Output the (x, y) coordinate of the center of the cell containing the given text.  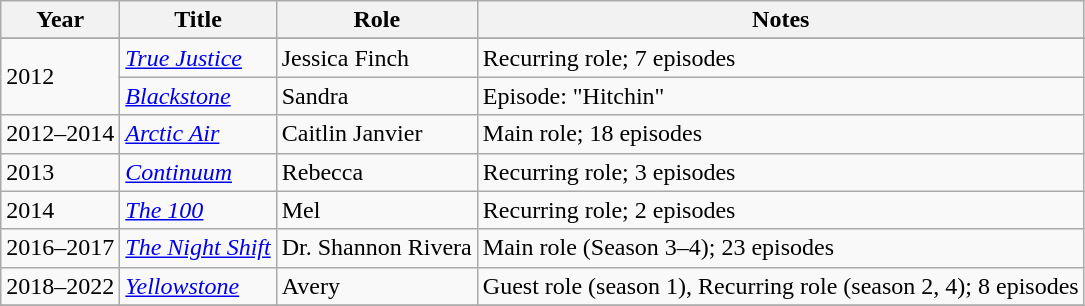
Year (60, 20)
Mel (376, 210)
Arctic Air (198, 134)
Main role; 18 episodes (780, 134)
Guest role (season 1), Recurring role (season 2, 4); 8 episodes (780, 286)
Dr. Shannon Rivera (376, 248)
Notes (780, 20)
Role (376, 20)
Title (198, 20)
Episode: "Hitchin" (780, 96)
Caitlin Janvier (376, 134)
2013 (60, 172)
Recurring role; 3 episodes (780, 172)
Yellowstone (198, 286)
Jessica Finch (376, 58)
Blackstone (198, 96)
Recurring role; 2 episodes (780, 210)
2012–2014 (60, 134)
2016–2017 (60, 248)
The 100 (198, 210)
2014 (60, 210)
Main role (Season 3–4); 23 episodes (780, 248)
Continuum (198, 172)
Sandra (376, 96)
True Justice (198, 58)
2018–2022 (60, 286)
Rebecca (376, 172)
2012 (60, 77)
The Night Shift (198, 248)
Avery (376, 286)
Recurring role; 7 episodes (780, 58)
